From the cell containing the given text, extract its center point as [X, Y] coordinate. 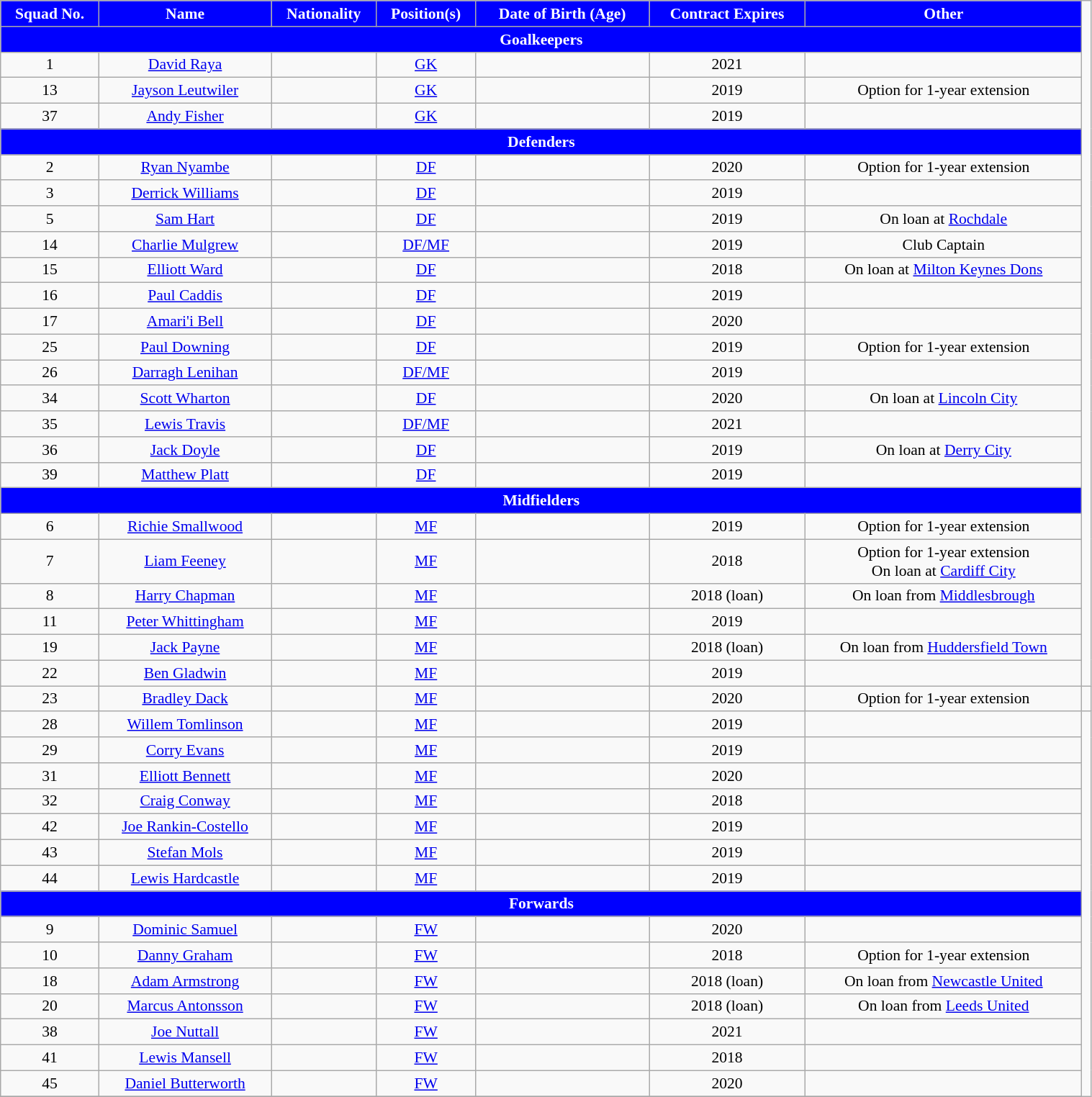
On loan from Leeds United [944, 1006]
Ben Gladwin [184, 673]
29 [50, 750]
Contract Expires [727, 14]
On loan from Huddersfield Town [944, 648]
Richie Smallwood [184, 527]
Darragh Lenihan [184, 373]
Craig Conway [184, 801]
Squad No. [50, 14]
15 [50, 270]
Derrick Williams [184, 194]
13 [50, 91]
Nationality [324, 14]
23 [50, 699]
44 [50, 878]
32 [50, 801]
Amari'i Bell [184, 322]
Joe Nuttall [184, 1032]
Elliott Ward [184, 270]
Other [944, 14]
Jack Payne [184, 648]
31 [50, 776]
45 [50, 1083]
7 [50, 561]
Peter Whittingham [184, 622]
Daniel Butterworth [184, 1083]
Adam Armstrong [184, 981]
David Raya [184, 65]
Jayson Leutwiler [184, 91]
Matthew Platt [184, 475]
Liam Feeney [184, 561]
Position(s) [426, 14]
26 [50, 373]
8 [50, 596]
Harry Chapman [184, 596]
Goalkeepers [541, 40]
Paul Downing [184, 347]
Ryan Nyambe [184, 168]
Andy Fisher [184, 117]
Forwards [541, 904]
Sam Hart [184, 219]
On loan at Lincoln City [944, 399]
19 [50, 648]
Date of Birth (Age) [563, 14]
17 [50, 322]
9 [50, 930]
Club Captain [944, 245]
Bradley Dack [184, 699]
18 [50, 981]
Defenders [541, 142]
43 [50, 853]
22 [50, 673]
Charlie Mulgrew [184, 245]
Danny Graham [184, 955]
Elliott Bennett [184, 776]
Stefan Mols [184, 853]
2 [50, 168]
Paul Caddis [184, 296]
Willem Tomlinson [184, 725]
16 [50, 296]
Lewis Travis [184, 424]
5 [50, 219]
11 [50, 622]
On loan at Derry City [944, 450]
On loan from Middlesbrough [944, 596]
On loan at Rochdale [944, 219]
Lewis Hardcastle [184, 878]
Joe Rankin-Costello [184, 827]
Jack Doyle [184, 450]
Corry Evans [184, 750]
25 [50, 347]
39 [50, 475]
38 [50, 1032]
42 [50, 827]
Marcus Antonsson [184, 1006]
34 [50, 399]
Option for 1-year extension On loan at Cardiff City [944, 561]
36 [50, 450]
37 [50, 117]
14 [50, 245]
3 [50, 194]
Lewis Mansell [184, 1058]
Name [184, 14]
Scott Wharton [184, 399]
28 [50, 725]
20 [50, 1006]
On loan from Newcastle United [944, 981]
10 [50, 955]
1 [50, 65]
On loan at Milton Keynes Dons [944, 270]
6 [50, 527]
Dominic Samuel [184, 930]
41 [50, 1058]
Midfielders [541, 501]
35 [50, 424]
